Output the [X, Y] coordinate of the center of the cell containing the given text.  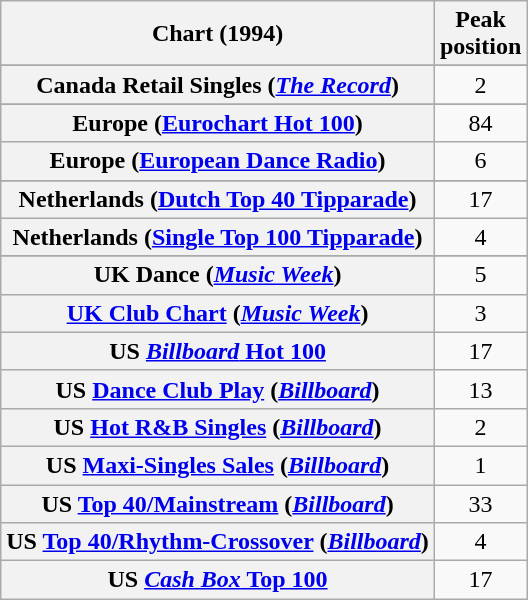
Peakposition [480, 34]
US Billboard Hot 100 [218, 351]
6 [480, 161]
1 [480, 465]
84 [480, 123]
UK Dance (Music Week) [218, 275]
US Cash Box Top 100 [218, 580]
Netherlands (Dutch Top 40 Tipparade) [218, 199]
Chart (1994) [218, 34]
13 [480, 389]
3 [480, 313]
US Maxi-Singles Sales (Billboard) [218, 465]
US Top 40/Rhythm-Crossover (Billboard) [218, 542]
Netherlands (Single Top 100 Tipparade) [218, 237]
US Hot R&B Singles (Billboard) [218, 427]
Canada Retail Singles (The Record) [218, 85]
5 [480, 275]
Europe (Eurochart Hot 100) [218, 123]
US Dance Club Play (Billboard) [218, 389]
US Top 40/Mainstream (Billboard) [218, 503]
33 [480, 503]
UK Club Chart (Music Week) [218, 313]
Europe (European Dance Radio) [218, 161]
